Return [x, y] of the center of cell containing provided text 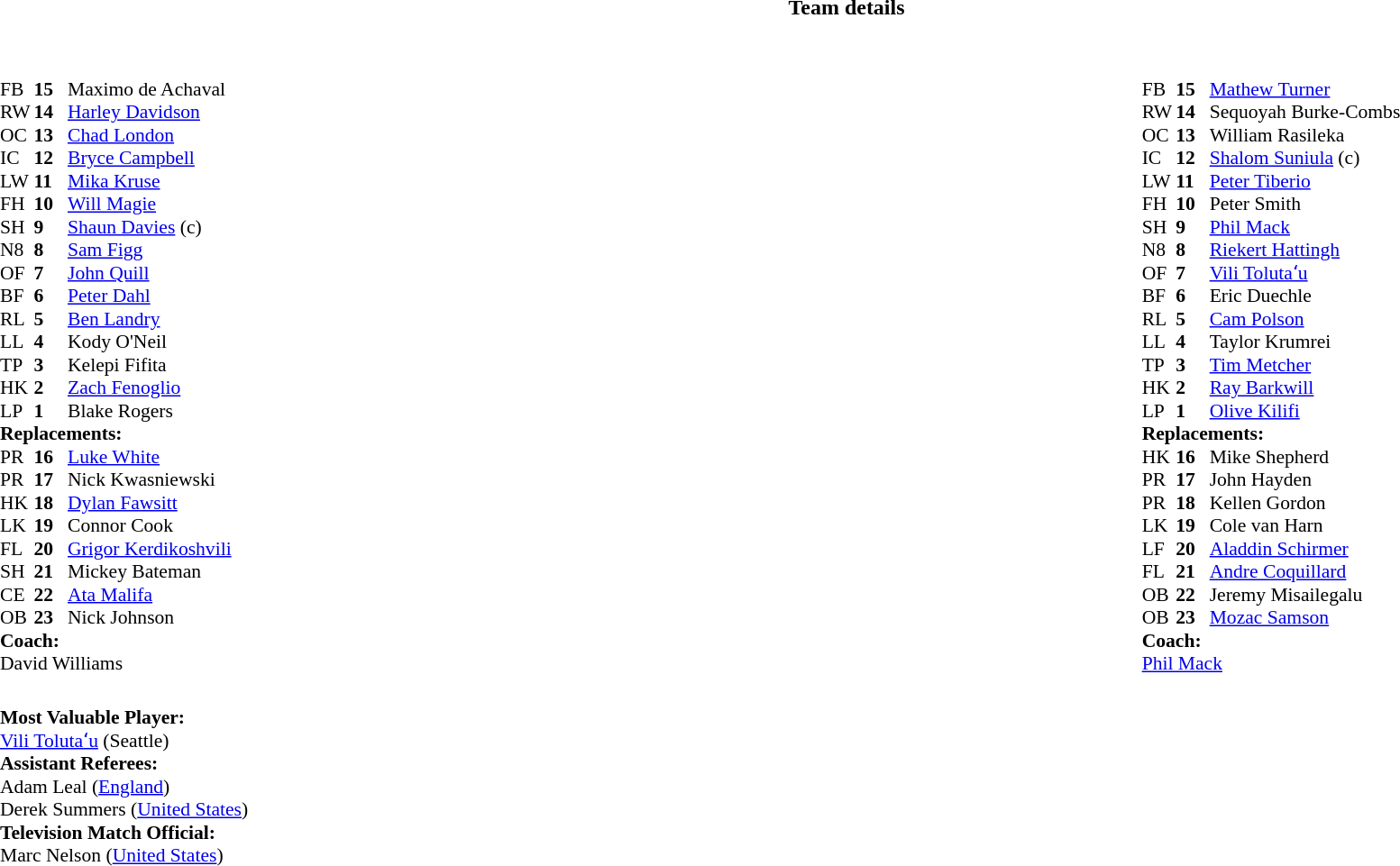
Kelepi Fifita [150, 365]
Maximo de Achaval [150, 89]
Bryce Campbell [150, 158]
David Williams [115, 664]
Replacements: [115, 433]
Blake Rogers [150, 411]
Chad London [150, 135]
Mika Kruse [150, 181]
Grigor Kerdikoshvili [150, 549]
Peter Dahl [150, 296]
CE [17, 595]
Ata Malifa [150, 595]
Luke White [150, 457]
Sam Figg [150, 250]
Connor Cook [150, 525]
John Quill [150, 273]
Shaun Davies (c) [150, 227]
LF [1159, 549]
Nick Johnson [150, 617]
Mickey Bateman [150, 572]
Ben Landry [150, 319]
Dylan Fawsitt [150, 503]
Kody O'Neil [150, 342]
Nick Kwasniewski [150, 480]
Will Magie [150, 205]
Coach: [115, 641]
Zach Fenoglio [150, 388]
Harley Davidson [150, 113]
